Find where the given text appears and provide that cell's center as [x, y] coordinate. 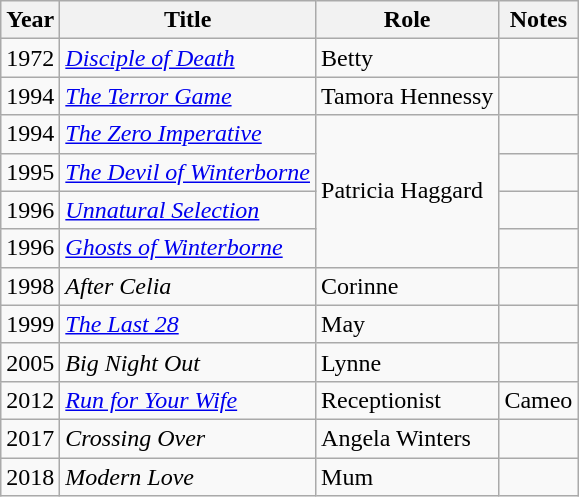
1998 [30, 286]
The Zero Imperative [188, 134]
Betty [408, 58]
Notes [538, 20]
Lynne [408, 362]
1972 [30, 58]
Unnatural Selection [188, 210]
Title [188, 20]
Role [408, 20]
2017 [30, 438]
Angela Winters [408, 438]
2018 [30, 477]
Disciple of Death [188, 58]
2005 [30, 362]
Big Night Out [188, 362]
Corinne [408, 286]
The Last 28 [188, 324]
May [408, 324]
Receptionist [408, 400]
Mum [408, 477]
Crossing Over [188, 438]
1995 [30, 172]
Year [30, 20]
After Celia [188, 286]
The Terror Game [188, 96]
Patricia Haggard [408, 191]
Tamora Hennessy [408, 96]
Modern Love [188, 477]
1999 [30, 324]
The Devil of Winterborne [188, 172]
Run for Your Wife [188, 400]
Cameo [538, 400]
Ghosts of Winterborne [188, 248]
2012 [30, 400]
